From the cell containing the given text, extract its center point as (x, y) coordinate. 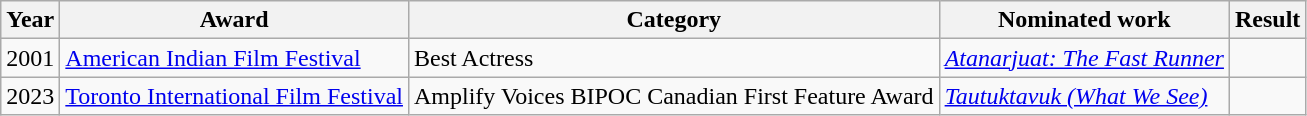
American Indian Film Festival (234, 58)
Year (30, 20)
Category (674, 20)
Toronto International Film Festival (234, 96)
Nominated work (1084, 20)
Atanarjuat: The Fast Runner (1084, 58)
Award (234, 20)
Result (1267, 20)
Amplify Voices BIPOC Canadian First Feature Award (674, 96)
2001 (30, 58)
2023 (30, 96)
Tautuktavuk (What We See) (1084, 96)
Best Actress (674, 58)
